Scan for the cell matching the given text and deliver its (x, y) coordinate at center. 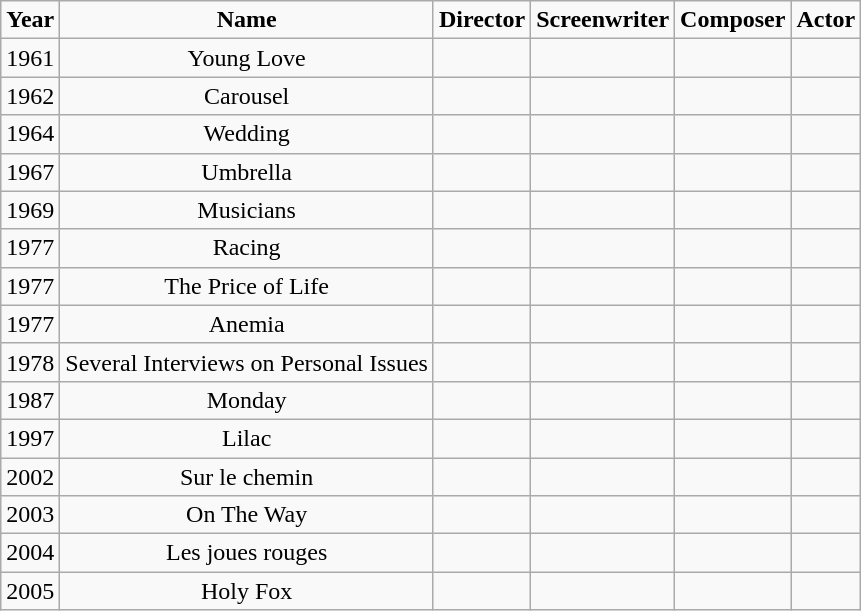
2003 (30, 515)
1987 (30, 400)
1997 (30, 438)
Carousel (247, 96)
1964 (30, 134)
Sur le chemin (247, 477)
Director (482, 20)
Composer (733, 20)
Umbrella (247, 172)
1962 (30, 96)
2002 (30, 477)
Young Love (247, 58)
Les joues rouges (247, 553)
Holy Fox (247, 591)
Name (247, 20)
Several Interviews on Personal Issues (247, 362)
Racing (247, 248)
1969 (30, 210)
1978 (30, 362)
On The Way (247, 515)
Year (30, 20)
Lilac (247, 438)
Anemia (247, 324)
1967 (30, 172)
Musicians (247, 210)
2005 (30, 591)
Actor (826, 20)
2004 (30, 553)
The Price of Life (247, 286)
Monday (247, 400)
Screenwriter (603, 20)
Wedding (247, 134)
1961 (30, 58)
